Locate the cell with the specified text and output its [x, y] center coordinate. 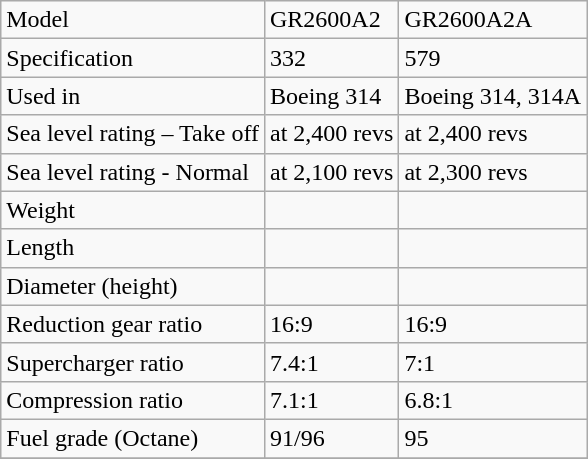
6.8:1 [493, 400]
Reduction gear ratio [133, 324]
Sea level rating – Take off [133, 134]
7:1 [493, 362]
GR2600A2A [493, 20]
GR2600A2 [331, 20]
at 2,300 revs [493, 172]
Compression ratio [133, 400]
Supercharger ratio [133, 362]
95 [493, 438]
7.4:1 [331, 362]
91/96 [331, 438]
at 2,100 revs [331, 172]
Specification [133, 58]
332 [331, 58]
Weight [133, 210]
Boeing 314 [331, 96]
Fuel grade (Octane) [133, 438]
7.1:1 [331, 400]
Diameter (height) [133, 286]
579 [493, 58]
Model [133, 20]
Sea level rating - Normal [133, 172]
Length [133, 248]
Used in [133, 96]
Boeing 314, 314A [493, 96]
